Detect which cell encompasses the target text, then output its (x, y) center coordinate. 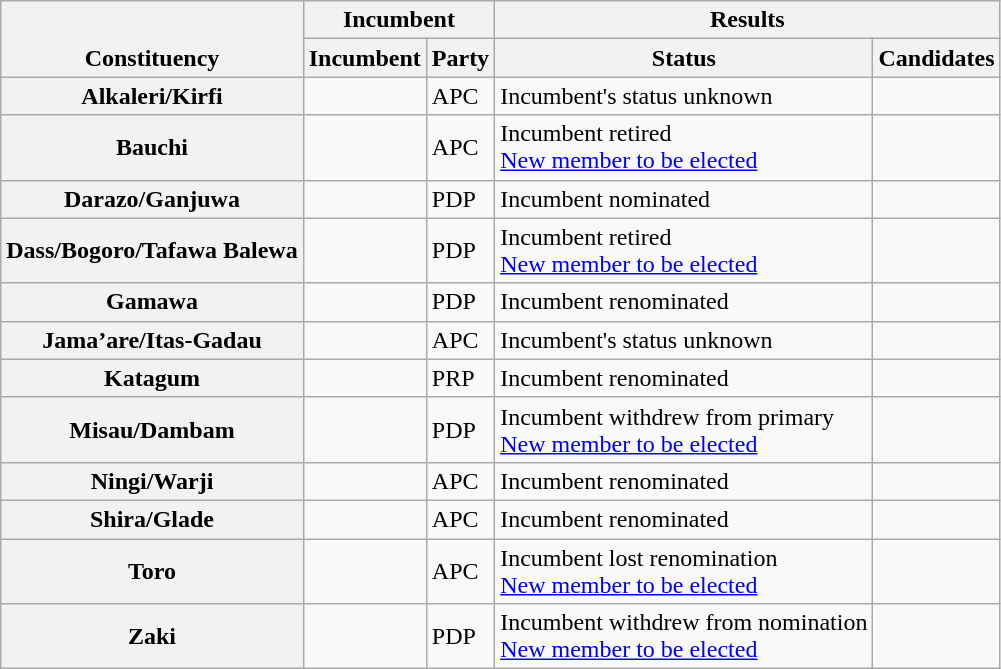
Candidates (936, 58)
Ningi/Warji (152, 481)
Zaki (152, 636)
Incumbent nominated (684, 199)
Toro (152, 570)
Constituency (152, 39)
Results (748, 20)
Misau/Dambam (152, 430)
Party (460, 58)
Incumbent lost renominationNew member to be elected (684, 570)
Jama’are/Itas-Gadau (152, 340)
Darazo/Ganjuwa (152, 199)
Bauchi (152, 148)
Dass/Bogoro/Tafawa Balewa (152, 250)
Gamawa (152, 302)
Incumbent withdrew from primaryNew member to be elected (684, 430)
Alkaleri/Kirfi (152, 96)
Incumbent withdrew from nominationNew member to be elected (684, 636)
Shira/Glade (152, 519)
Katagum (152, 378)
Status (684, 58)
PRP (460, 378)
